Locate the cell with the specified text and output its (x, y) center coordinate. 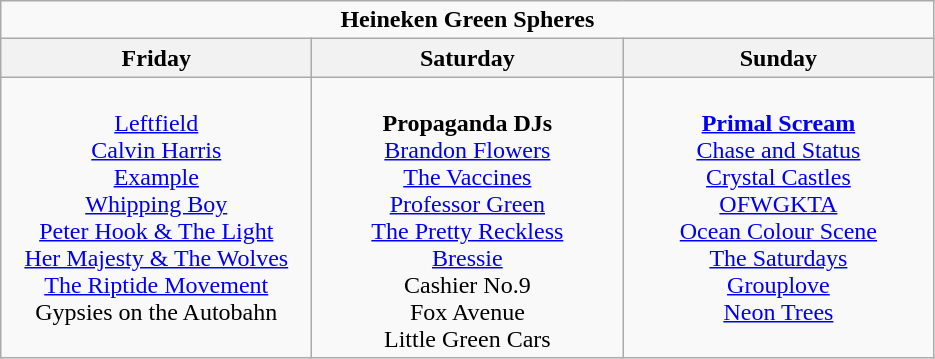
Sunday (778, 58)
Primal Scream Chase and Status Crystal Castles OFWGKTA Ocean Colour Scene The Saturdays Grouplove Neon Trees (778, 218)
Saturday (468, 58)
Propaganda DJs Brandon Flowers The Vaccines Professor Green The Pretty Reckless Bressie Cashier No.9 Fox Avenue Little Green Cars (468, 218)
Friday (156, 58)
Leftfield Calvin Harris Example Whipping Boy Peter Hook & The Light Her Majesty & The Wolves The Riptide Movement Gypsies on the Autobahn (156, 218)
Heineken Green Spheres (468, 20)
